Detect which cell encompasses the target text, then output its (x, y) center coordinate. 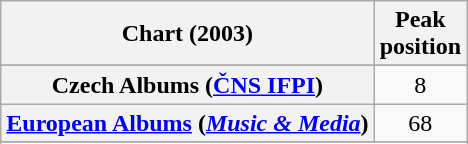
European Albums (Music & Media) (188, 123)
Peakposition (420, 34)
8 (420, 85)
68 (420, 123)
Czech Albums (ČNS IFPI) (188, 85)
Chart (2003) (188, 34)
